Search for the cell housing the specified text and yield its (x, y) center coordinate. 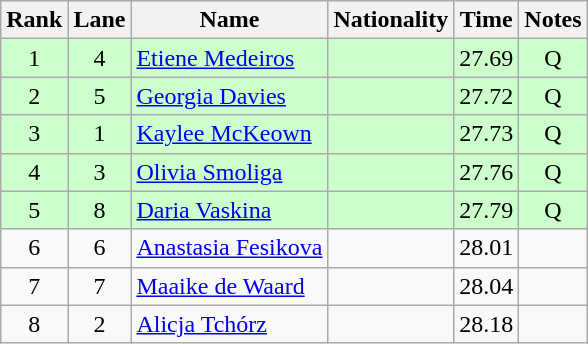
28.18 (486, 324)
27.72 (486, 96)
Lane (100, 20)
Olivia Smoliga (230, 172)
Time (486, 20)
Kaylee McKeown (230, 134)
Maaike de Waard (230, 286)
Anastasia Fesikova (230, 248)
Rank (34, 20)
Georgia Davies (230, 96)
Daria Vaskina (230, 210)
27.69 (486, 58)
28.01 (486, 248)
27.76 (486, 172)
Notes (553, 20)
Name (230, 20)
Nationality (391, 20)
Etiene Medeiros (230, 58)
28.04 (486, 286)
27.79 (486, 210)
27.73 (486, 134)
Alicja Tchórz (230, 324)
